For the text-containing cell, return its midpoint in (X, Y) coordinate format. 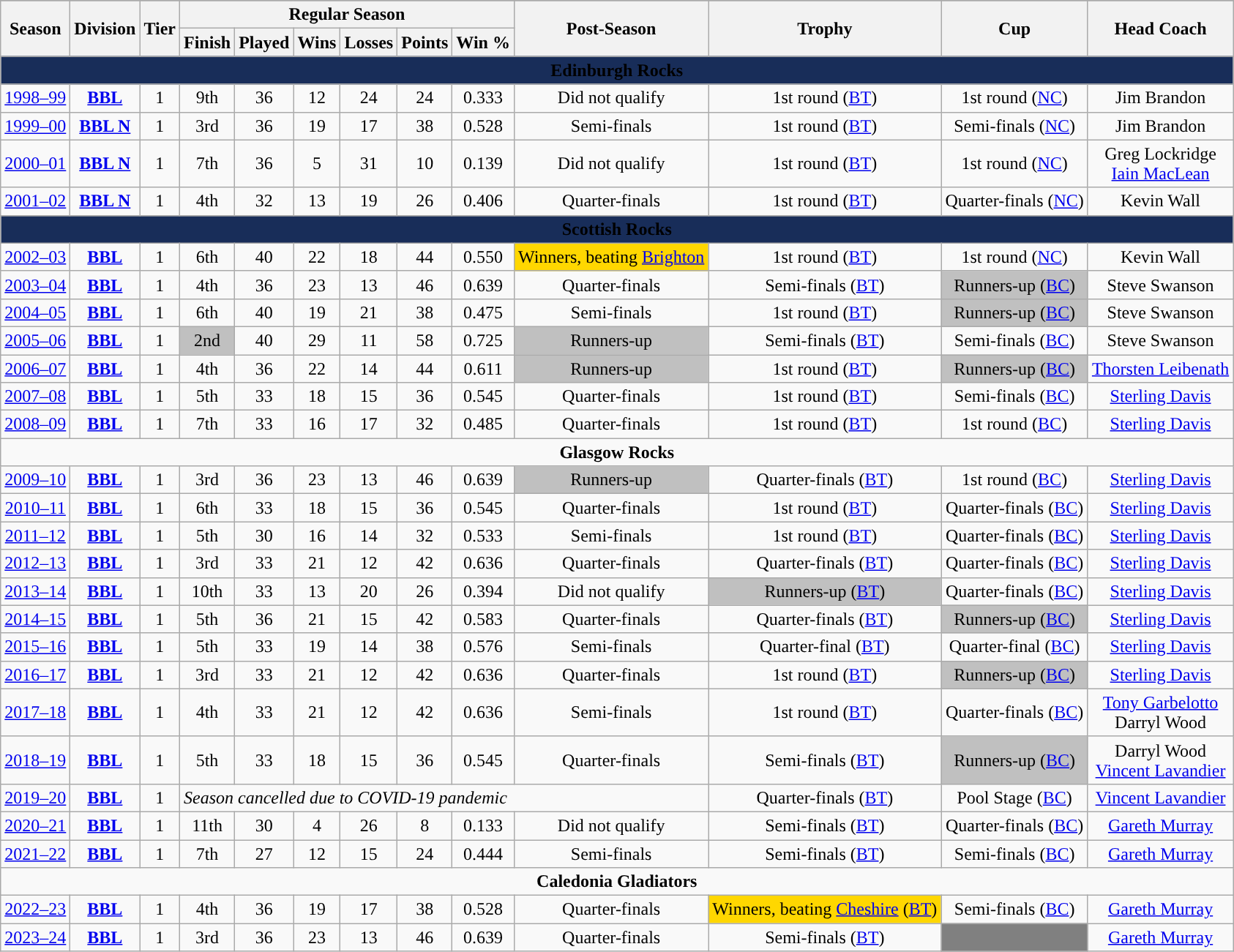
2023–24 (35, 937)
11 (369, 340)
Quarter-finals (NC) (1014, 201)
Finish (208, 42)
0.333 (483, 98)
2016–17 (35, 675)
Quarter-final (BC) (1014, 647)
2007–08 (35, 397)
Season (35, 29)
2005–06 (35, 340)
5 (317, 164)
0.406 (483, 201)
Head Coach (1160, 29)
Darryl Wood Vincent Lavandier (1160, 760)
8 (425, 825)
2019–20 (35, 798)
0.485 (483, 424)
2010–11 (35, 508)
2018–19 (35, 760)
2017–18 (35, 713)
0.444 (483, 854)
Points (425, 42)
Win % (483, 42)
0.139 (483, 164)
2012–13 (35, 563)
2011–12 (35, 536)
0.611 (483, 368)
2003–04 (35, 285)
0.133 (483, 825)
Trophy (825, 29)
Winners, beating Brighton (610, 257)
2014–15 (35, 619)
Semi-finals (NC) (1014, 126)
Thorsten Leibenath (1160, 368)
0.725 (483, 340)
Vincent Lavandier (1160, 798)
Played (264, 42)
20 (369, 591)
Regular Season (347, 15)
2000–01 (35, 164)
Winners, beating Cheshire (BT) (825, 910)
2015–16 (35, 647)
10th (208, 591)
0.583 (483, 619)
Glasgow Rocks (617, 452)
2008–09 (35, 424)
2002–03 (35, 257)
2021–22 (35, 854)
Greg LockridgeIain MacLean (1160, 164)
Wins (317, 42)
0.533 (483, 536)
2013–14 (35, 591)
2020–21 (35, 825)
Runners-up (BT) (825, 591)
0.576 (483, 647)
2nd (208, 340)
0.550 (483, 257)
2006–07 (35, 368)
58 (425, 340)
31 (369, 164)
0.475 (483, 312)
Post-Season (610, 29)
Tony Garbelotto Darryl Wood (1160, 713)
Caledonia Gladiators (617, 882)
Division (105, 29)
4 (317, 825)
2001–02 (35, 201)
2022–23 (35, 910)
2009–10 (35, 480)
Pool Stage (BC) (1014, 798)
Edinburgh Rocks (617, 70)
Season cancelled due to COVID-19 pandemic (444, 798)
27 (264, 854)
29 (317, 340)
10 (425, 164)
Quarter-final (BT) (825, 647)
2004–05 (35, 312)
1999–00 (35, 126)
9th (208, 98)
Losses (369, 42)
Scottish Rocks (617, 229)
0.394 (483, 591)
11th (208, 825)
1998–99 (35, 98)
Tier (160, 29)
Cup (1014, 29)
